For the text-containing cell, return its midpoint in [x, y] coordinate format. 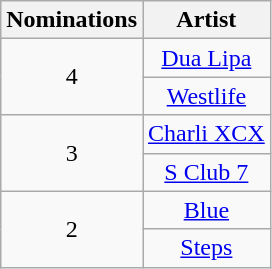
Dua Lipa [206, 58]
3 [72, 153]
Charli XCX [206, 134]
2 [72, 229]
Nominations [72, 20]
Artist [206, 20]
Steps [206, 248]
Westlife [206, 96]
S Club 7 [206, 172]
Blue [206, 210]
4 [72, 77]
